From the cell containing the given text, extract its center point as [X, Y] coordinate. 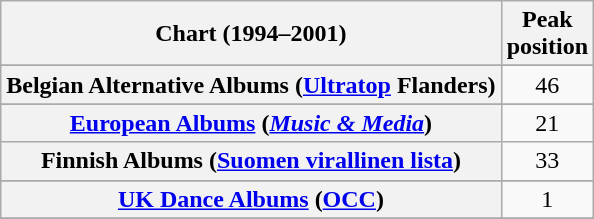
33 [547, 161]
21 [547, 123]
1 [547, 199]
Peakposition [547, 34]
UK Dance Albums (OCC) [251, 199]
Belgian Alternative Albums (Ultratop Flanders) [251, 85]
Chart (1994–2001) [251, 34]
Finnish Albums (Suomen virallinen lista) [251, 161]
46 [547, 85]
European Albums (Music & Media) [251, 123]
